Output the [x, y] coordinate of the center of the cell containing the given text.  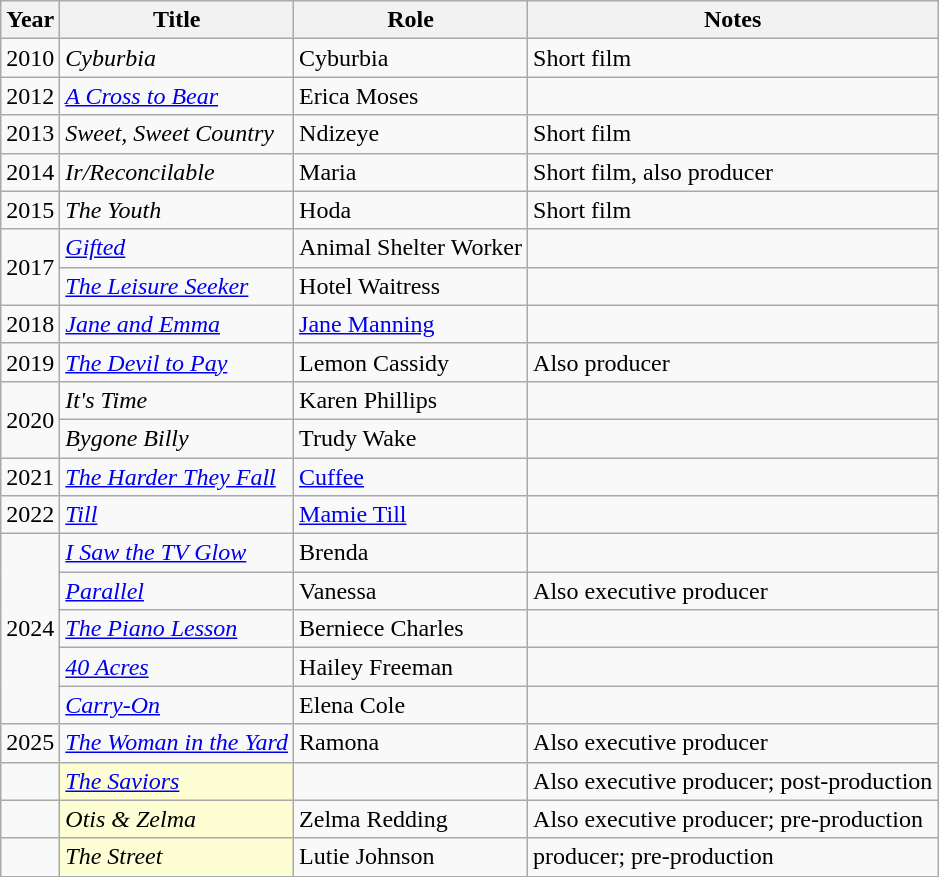
Also executive producer; pre-production [733, 819]
40 Acres [177, 667]
Short film, also producer [733, 172]
Erica Moses [411, 96]
Karen Phillips [411, 400]
Hailey Freeman [411, 667]
Maria [411, 172]
Hotel Waitress [411, 286]
producer; pre-production [733, 857]
The Harder They Fall [177, 477]
Trudy Wake [411, 438]
The Street [177, 857]
2017 [30, 267]
The Piano Lesson [177, 629]
Year [30, 20]
The Leisure Seeker [177, 286]
I Saw the TV Glow [177, 553]
2022 [30, 515]
A Cross to Bear [177, 96]
Otis & Zelma [177, 819]
The Woman in the Yard [177, 743]
It's Time [177, 400]
2018 [30, 324]
Role [411, 20]
Parallel [177, 591]
Also producer [733, 362]
Animal Shelter Worker [411, 248]
Elena Cole [411, 705]
Jane and Emma [177, 324]
Cuffee [411, 477]
Also executive producer; post-production [733, 781]
Jane Manning [411, 324]
2012 [30, 96]
Ir/Reconcilable [177, 172]
Ndizeye [411, 134]
Vanessa [411, 591]
Ramona [411, 743]
Title [177, 20]
Mamie Till [411, 515]
Lutie Johnson [411, 857]
Hoda [411, 210]
2024 [30, 629]
The Devil to Pay [177, 362]
2015 [30, 210]
2019 [30, 362]
2010 [30, 58]
2025 [30, 743]
2021 [30, 477]
Lemon Cassidy [411, 362]
Zelma Redding [411, 819]
2020 [30, 419]
2014 [30, 172]
Gifted [177, 248]
Berniece Charles [411, 629]
Notes [733, 20]
The Saviors [177, 781]
The Youth [177, 210]
Sweet, Sweet Country [177, 134]
Brenda [411, 553]
Carry-On [177, 705]
Till [177, 515]
Bygone Billy [177, 438]
2013 [30, 134]
